For the text-containing cell, return its midpoint in (X, Y) coordinate format. 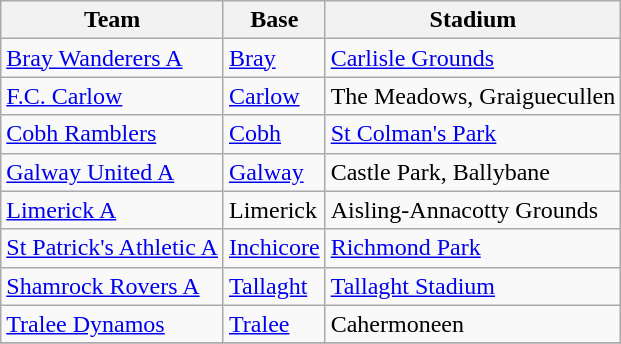
Carlisle Grounds (473, 58)
Cobh (274, 134)
Tallaght Stadium (473, 286)
Galway (274, 172)
St Patrick's Athletic A (112, 248)
Shamrock Rovers A (112, 286)
Stadium (473, 20)
Richmond Park (473, 248)
Tralee Dynamos (112, 324)
Bray Wanderers A (112, 58)
Castle Park, Ballybane (473, 172)
Cobh Ramblers (112, 134)
Tallaght (274, 286)
The Meadows, Graiguecullen (473, 96)
St Colman's Park (473, 134)
Bray (274, 58)
Base (274, 20)
F.C. Carlow (112, 96)
Team (112, 20)
Limerick A (112, 210)
Carlow (274, 96)
Tralee (274, 324)
Cahermoneen (473, 324)
Limerick (274, 210)
Aisling-Annacotty Grounds (473, 210)
Inchicore (274, 248)
Galway United A (112, 172)
